Find where the given text appears and provide that cell's center as (x, y) coordinate. 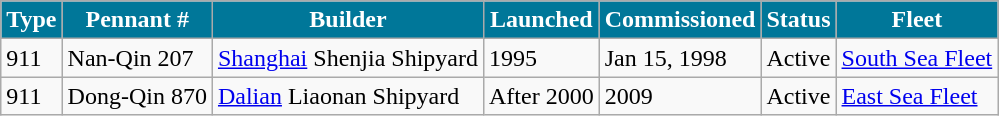
Shanghai Shenjia Shipyard (348, 58)
Nan-Qin 207 (137, 58)
Pennant # (137, 20)
2009 (680, 96)
Dalian Liaonan Shipyard (348, 96)
Type (32, 20)
Jan 15, 1998 (680, 58)
South Sea Fleet (917, 58)
1995 (541, 58)
Fleet (917, 20)
East Sea Fleet (917, 96)
Launched (541, 20)
Commissioned (680, 20)
Status (798, 20)
After 2000 (541, 96)
Dong-Qin 870 (137, 96)
Builder (348, 20)
